Scan for the cell matching the given text and deliver its (X, Y) coordinate at center. 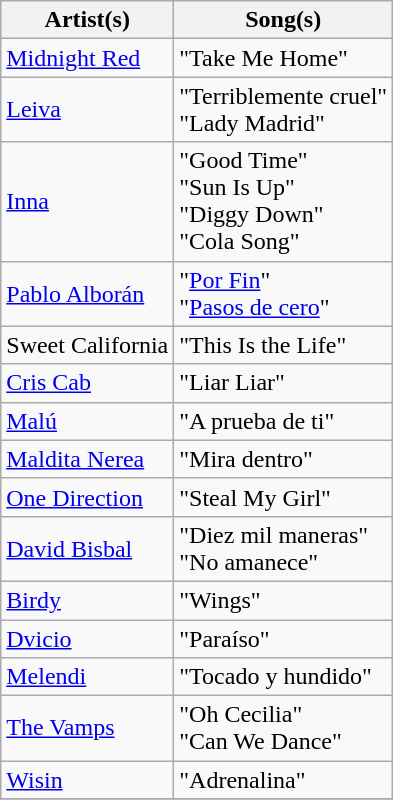
"Tocado y hundido" (284, 677)
Melendi (88, 677)
Cris Cab (88, 383)
David Bisbal (88, 548)
"Steal My Girl" (284, 497)
"A prueba de ti" (284, 421)
"Liar Liar" (284, 383)
The Vamps (88, 728)
Dvicio (88, 639)
Pablo Alborán (88, 294)
"Adrenalina" (284, 780)
Song(s) (284, 20)
"Take Me Home" (284, 58)
"Terriblemente cruel""Lady Madrid" (284, 110)
Wisin (88, 780)
Artist(s) (88, 20)
"Wings" (284, 600)
"Diez mil maneras""No amanece" (284, 548)
Malú (88, 421)
One Direction (88, 497)
Leiva (88, 110)
Midnight Red (88, 58)
"Por Fin""Pasos de cero" (284, 294)
"Oh Cecilia""Can We Dance" (284, 728)
Birdy (88, 600)
Sweet California (88, 345)
"This Is the Life" (284, 345)
"Paraíso" (284, 639)
"Good Time""Sun Is Up""Diggy Down""Cola Song" (284, 202)
Maldita Nerea (88, 459)
Inna (88, 202)
"Mira dentro" (284, 459)
